Locate the cell with the specified text and output its [X, Y] center coordinate. 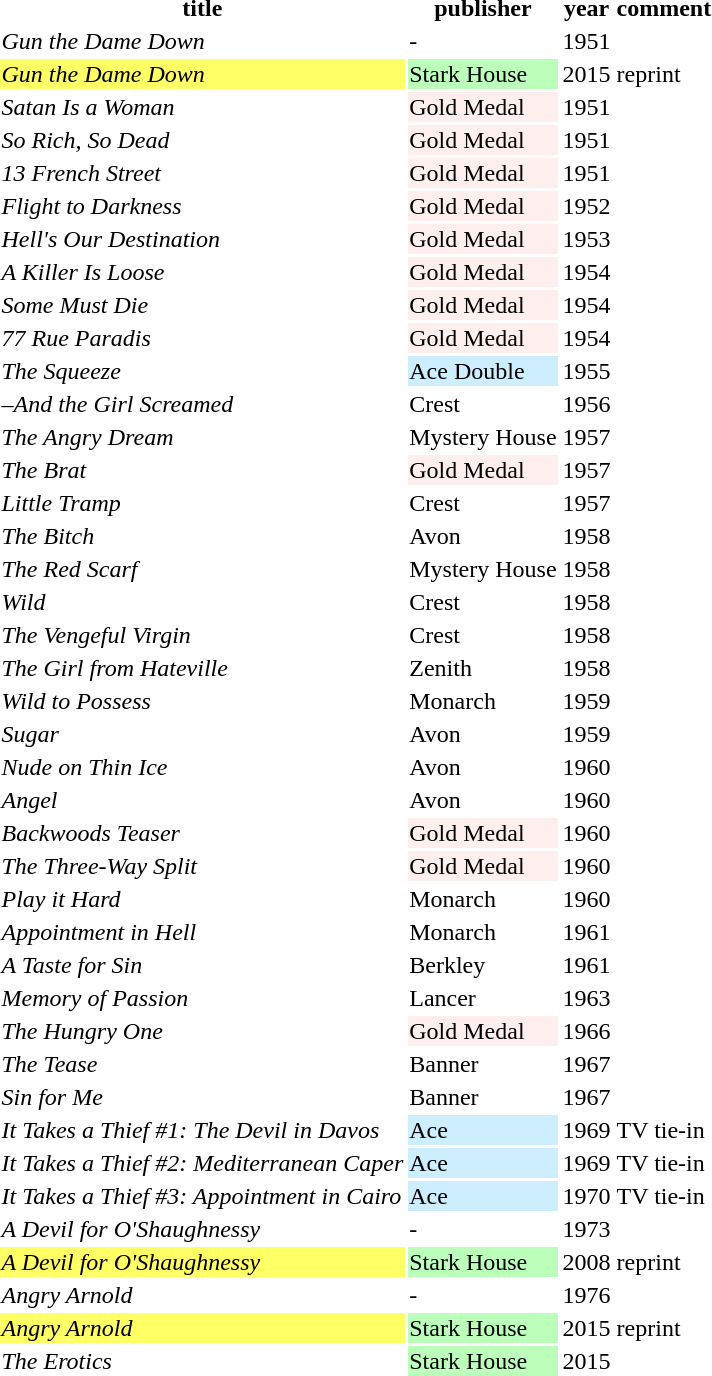
It Takes a Thief #2: Mediterranean Caper [202, 1163]
Appointment in Hell [202, 932]
The Hungry One [202, 1031]
Sugar [202, 734]
2008 [586, 1262]
The Girl from Hateville [202, 668]
Little Tramp [202, 503]
13 French Street [202, 173]
1973 [586, 1229]
The Vengeful Virgin [202, 635]
Memory of Passion [202, 998]
Berkley [483, 965]
The Red Scarf [202, 569]
Satan Is a Woman [202, 107]
1952 [586, 206]
Hell's Our Destination [202, 239]
The Erotics [202, 1361]
Zenith [483, 668]
Ace Double [483, 371]
The Tease [202, 1064]
Some Must Die [202, 305]
The Brat [202, 470]
The Three-Way Split [202, 866]
Play it Hard [202, 899]
1956 [586, 404]
1955 [586, 371]
1963 [586, 998]
The Bitch [202, 536]
1970 [586, 1196]
Lancer [483, 998]
It Takes a Thief #3: Appointment in Cairo [202, 1196]
77 Rue Paradis [202, 338]
It Takes a Thief #1: The Devil in Davos [202, 1130]
–And the Girl Screamed [202, 404]
Wild to Possess [202, 701]
1966 [586, 1031]
A Taste for Sin [202, 965]
1953 [586, 239]
Wild [202, 602]
The Angry Dream [202, 437]
Backwoods Teaser [202, 833]
The Squeeze [202, 371]
Sin for Me [202, 1097]
Angel [202, 800]
A Killer Is Loose [202, 272]
So Rich, So Dead [202, 140]
Nude on Thin Ice [202, 767]
1976 [586, 1295]
Flight to Darkness [202, 206]
